Return (x, y) of the center of cell containing provided text 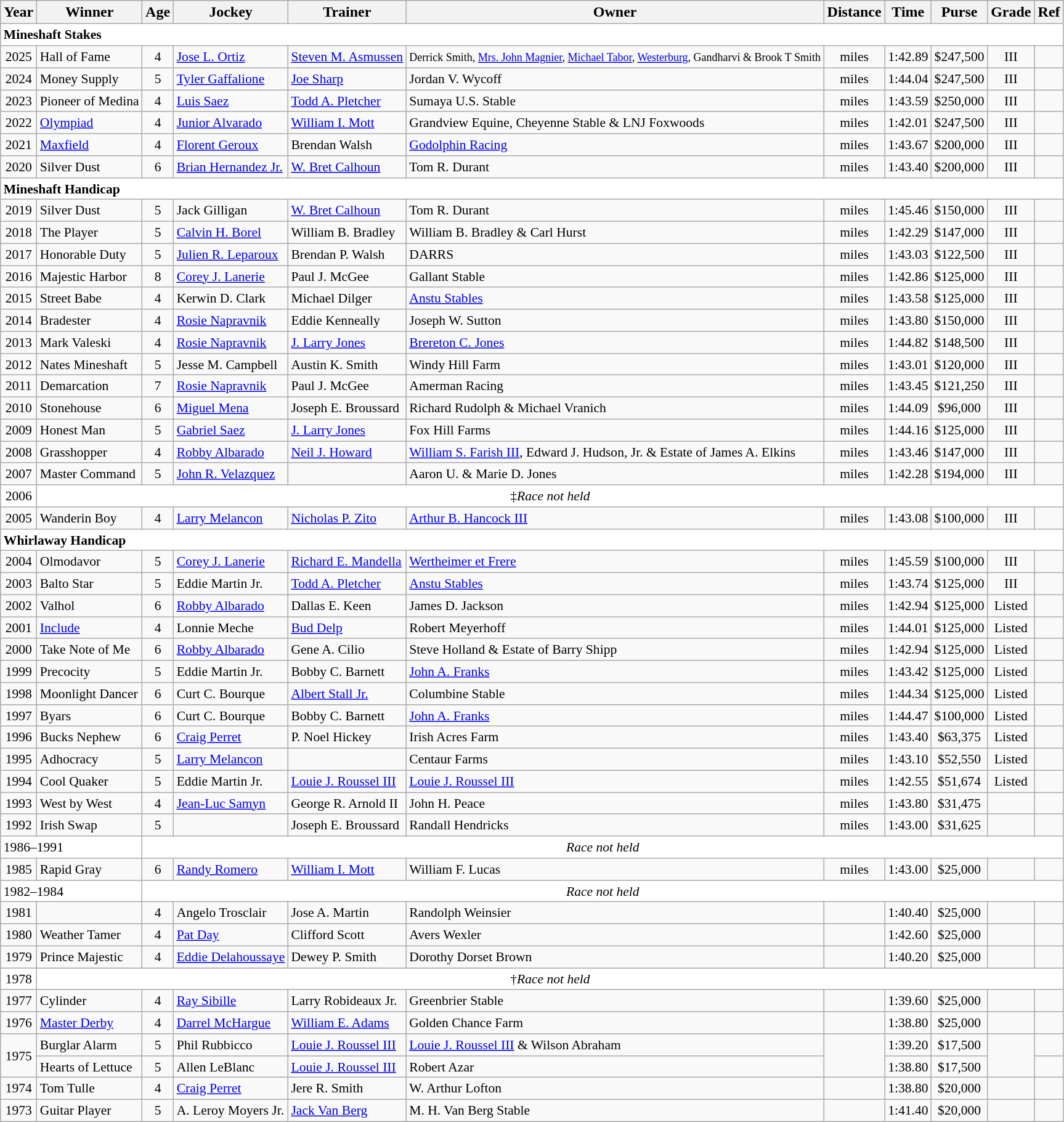
1998 (18, 694)
George R. Arnold II (347, 803)
Jose L. Ortiz (231, 57)
1980 (18, 935)
1:43.58 (908, 298)
2005 (18, 518)
2019 (18, 211)
$51,674 (960, 781)
1985 (18, 869)
Steven M. Asmussen (347, 57)
Bud Delp (347, 628)
Bucks Nephew (90, 738)
1:43.01 (908, 364)
2012 (18, 364)
2016 (18, 277)
Tyler Gaffalione (231, 79)
1:44.09 (908, 408)
John H. Peace (615, 803)
Dorothy Dorset Brown (615, 957)
Golden Chance Farm (615, 1023)
Jordan V. Wycoff (615, 79)
2001 (18, 628)
2022 (18, 123)
Brereton C. Jones (615, 343)
2003 (18, 583)
1:44.34 (908, 694)
Brian Hernandez Jr. (231, 167)
1:43.03 (908, 254)
Phil Rubbicco (231, 1045)
Louie J. Roussel III & Wilson Abraham (615, 1045)
Jean-Luc Samyn (231, 803)
Jose A. Martin (347, 913)
Amerman Racing (615, 386)
Gabriel Saez (231, 430)
$148,500 (960, 343)
Balto Star (90, 583)
$63,375 (960, 738)
Gallant Stable (615, 277)
Brendan Walsh (347, 145)
The Player (90, 232)
Dewey P. Smith (347, 957)
Richard Rudolph & Michael Vranich (615, 408)
Majestic Harbor (90, 277)
1:45.59 (908, 562)
$122,500 (960, 254)
Jockey (231, 12)
Centaur Farms (615, 759)
1:42.55 (908, 781)
Age (158, 12)
1974 (18, 1089)
M. H. Van Berg Stable (615, 1110)
Wertheimer et Frere (615, 562)
2017 (18, 254)
Julien R. Leparoux (231, 254)
Godolphin Racing (615, 145)
Cylinder (90, 1001)
Byars (90, 715)
Tom Tulle (90, 1089)
$250,000 (960, 101)
Weather Tamer (90, 935)
Columbine Stable (615, 694)
Bradester (90, 320)
1993 (18, 803)
2024 (18, 79)
1982–1984 (71, 891)
Grade (1011, 12)
Money Supply (90, 79)
Mineshaft Stakes (532, 35)
Nates Mineshaft (90, 364)
1995 (18, 759)
Robert Meyerhoff (615, 628)
1:43.74 (908, 583)
1:43.42 (908, 672)
1:43.46 (908, 452)
Avers Wexler (615, 935)
Cool Quaker (90, 781)
2015 (18, 298)
Jack Van Berg (347, 1110)
1:43.67 (908, 145)
Hall of Fame (90, 57)
Austin K. Smith (347, 364)
1:42.89 (908, 57)
DARRS (615, 254)
$31,625 (960, 825)
Junior Alvarado (231, 123)
Take Note of Me (90, 649)
Sumaya U.S. Stable (615, 101)
Trainer (347, 12)
Miguel Mena (231, 408)
Michael Dilger (347, 298)
Aaron U. & Marie D. Jones (615, 474)
1994 (18, 781)
Derrick Smith, Mrs. John Magnier, Michael Tabor, Westerburg, Gandharvi & Brook T Smith (615, 57)
2013 (18, 343)
1:43.59 (908, 101)
Neil J. Howard (347, 452)
Whirlaway Handicap (532, 540)
2020 (18, 167)
Master Derby (90, 1023)
2000 (18, 649)
Olympiad (90, 123)
Irish Swap (90, 825)
Richard E. Mandella (347, 562)
2004 (18, 562)
Prince Majestic (90, 957)
Eddie Delahoussaye (231, 957)
$120,000 (960, 364)
2025 (18, 57)
W. Arthur Lofton (615, 1089)
Honorable Duty (90, 254)
1:42.28 (908, 474)
Florent Geroux (231, 145)
Precocity (90, 672)
Albert Stall Jr. (347, 694)
Robert Azar (615, 1067)
1:40.40 (908, 913)
Dallas E. Keen (347, 606)
2014 (18, 320)
1976 (18, 1023)
1:42.01 (908, 123)
Darrel McHargue (231, 1023)
Kerwin D. Clark (231, 298)
2002 (18, 606)
Street Babe (90, 298)
Winner (90, 12)
1975 (18, 1056)
Irish Acres Farm (615, 738)
Hearts of Lettuce (90, 1067)
$52,550 (960, 759)
Grasshopper (90, 452)
2010 (18, 408)
1973 (18, 1110)
Calvin H. Borel (231, 232)
Clifford Scott (347, 935)
$31,475 (960, 803)
$194,000 (960, 474)
Moonlight Dancer (90, 694)
Randall Hendricks (615, 825)
1:42.60 (908, 935)
1:41.40 (908, 1110)
Fox Hill Farms (615, 430)
Ref (1049, 12)
1979 (18, 957)
Distance (854, 12)
1986–1991 (71, 847)
1:44.16 (908, 430)
Pioneer of Medina (90, 101)
Luis Saez (231, 101)
Grandview Equine, Cheyenne Stable & LNJ Foxwoods (615, 123)
1:42.29 (908, 232)
Eddie Kenneally (347, 320)
Guitar Player (90, 1110)
1977 (18, 1001)
Jack Gilligan (231, 211)
Pat Day (231, 935)
P. Noel Hickey (347, 738)
Steve Holland & Estate of Barry Shipp (615, 649)
Wanderin Boy (90, 518)
Owner (615, 12)
1:43.45 (908, 386)
Jere R. Smith (347, 1089)
Jesse M. Campbell (231, 364)
Include (90, 628)
William F. Lucas (615, 869)
1999 (18, 672)
Demarcation (90, 386)
Greenbrier Stable (615, 1001)
Lonnie Meche (231, 628)
2011 (18, 386)
Master Command (90, 474)
2018 (18, 232)
William E. Adams (347, 1023)
Windy Hill Farm (615, 364)
John R. Velazquez (231, 474)
West by West (90, 803)
Joseph W. Sutton (615, 320)
†Race not held (550, 979)
$121,250 (960, 386)
1992 (18, 825)
Mark Valeski (90, 343)
1:44.01 (908, 628)
Randy Romero (231, 869)
2007 (18, 474)
2021 (18, 145)
7 (158, 386)
Year (18, 12)
‡Race not held (550, 496)
2023 (18, 101)
Olmodavor (90, 562)
Arthur B. Hancock III (615, 518)
Stonehouse (90, 408)
William B. Bradley & Carl Hurst (615, 232)
1:44.47 (908, 715)
William B. Bradley (347, 232)
A. Leroy Moyers Jr. (231, 1110)
1:43.08 (908, 518)
2006 (18, 496)
Randolph Weinsier (615, 913)
1:40.20 (908, 957)
William S. Farish III, Edward J. Hudson, Jr. & Estate of James A. Elkins (615, 452)
Purse (960, 12)
1981 (18, 913)
8 (158, 277)
Maxfield (90, 145)
1:39.60 (908, 1001)
1:44.82 (908, 343)
1978 (18, 979)
Larry Robideaux Jr. (347, 1001)
Honest Man (90, 430)
Adhocracy (90, 759)
Angelo Trosclair (231, 913)
1997 (18, 715)
1:42.86 (908, 277)
Joe Sharp (347, 79)
Allen LeBlanc (231, 1067)
Ray Sibille (231, 1001)
$96,000 (960, 408)
Brendan P. Walsh (347, 254)
1996 (18, 738)
Nicholas P. Zito (347, 518)
Gene A. Cilio (347, 649)
1:44.04 (908, 79)
Mineshaft Handicap (532, 189)
Rapid Gray (90, 869)
Valhol (90, 606)
Burglar Alarm (90, 1045)
James D. Jackson (615, 606)
1:43.10 (908, 759)
2008 (18, 452)
1:45.46 (908, 211)
1:39.20 (908, 1045)
Time (908, 12)
2009 (18, 430)
